For the text-containing cell, return its midpoint in [x, y] coordinate format. 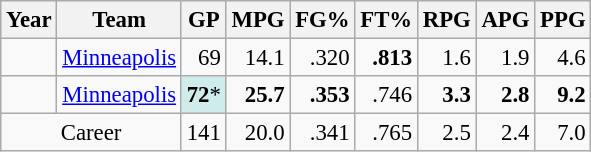
RPG [446, 20]
2.5 [446, 133]
1.6 [446, 58]
.341 [322, 133]
.813 [386, 58]
Career [92, 133]
72* [204, 95]
.746 [386, 95]
Year [29, 20]
1.9 [506, 58]
20.0 [258, 133]
Team [119, 20]
.320 [322, 58]
9.2 [563, 95]
GP [204, 20]
4.6 [563, 58]
7.0 [563, 133]
2.4 [506, 133]
25.7 [258, 95]
APG [506, 20]
FT% [386, 20]
.765 [386, 133]
PPG [563, 20]
3.3 [446, 95]
141 [204, 133]
.353 [322, 95]
MPG [258, 20]
69 [204, 58]
FG% [322, 20]
2.8 [506, 95]
14.1 [258, 58]
